Find where the given text appears and provide that cell's center as (X, Y) coordinate. 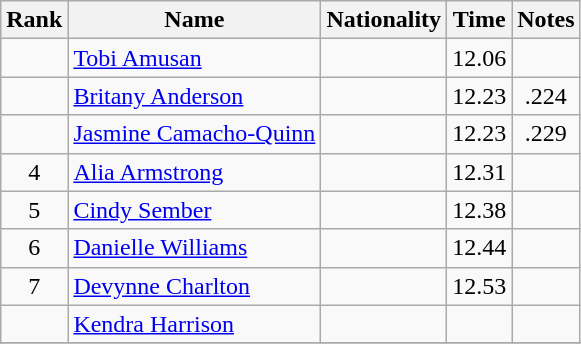
7 (34, 286)
Time (480, 20)
4 (34, 172)
Cindy Sember (194, 210)
Danielle Williams (194, 248)
.229 (546, 134)
Britany Anderson (194, 96)
Name (194, 20)
Rank (34, 20)
5 (34, 210)
Nationality (384, 20)
Tobi Amusan (194, 58)
Alia Armstrong (194, 172)
Notes (546, 20)
6 (34, 248)
12.06 (480, 58)
.224 (546, 96)
12.53 (480, 286)
12.38 (480, 210)
Devynne Charlton (194, 286)
Jasmine Camacho-Quinn (194, 134)
Kendra Harrison (194, 324)
12.31 (480, 172)
12.44 (480, 248)
